Locate the cell with the specified text and output its [X, Y] center coordinate. 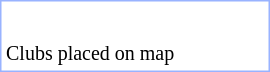
Clubs placed on map [134, 53]
